Search for the cell housing the specified text and yield its [X, Y] center coordinate. 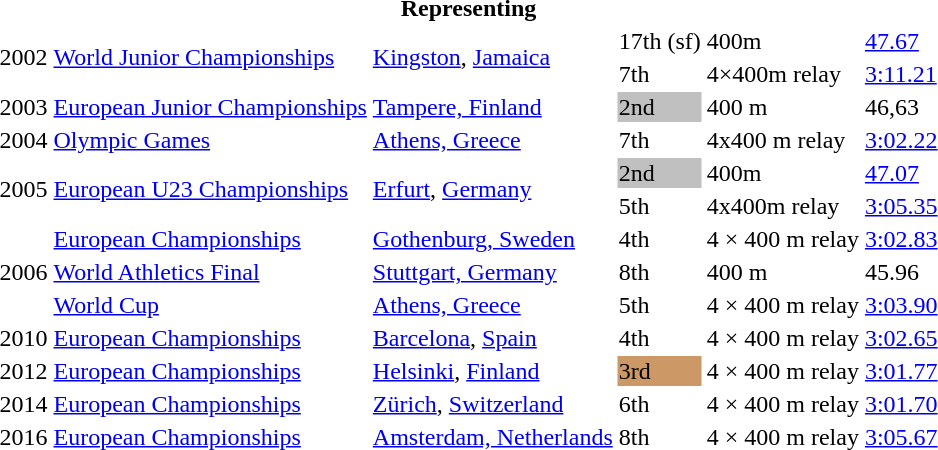
17th (sf) [660, 41]
World Cup [210, 305]
4×400m relay [782, 74]
4x400m relay [782, 206]
World Junior Championships [210, 58]
Kingston, Jamaica [492, 58]
6th [660, 404]
Gothenburg, Sweden [492, 239]
4x400 m relay [782, 140]
World Athletics Final [210, 272]
8th [660, 272]
Helsinki, Finland [492, 371]
3rd [660, 371]
European Junior Championships [210, 107]
Zürich, Switzerland [492, 404]
Barcelona, Spain [492, 338]
Olympic Games [210, 140]
European U23 Championships [210, 190]
Tampere, Finland [492, 107]
Erfurt, Germany [492, 190]
Stuttgart, Germany [492, 272]
